Search for the cell housing the specified text and yield its (x, y) center coordinate. 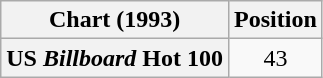
Position (276, 20)
US Billboard Hot 100 (115, 58)
Chart (1993) (115, 20)
43 (276, 58)
